Return the [X, Y] coordinate for the center point of the cell that contains the specified text.  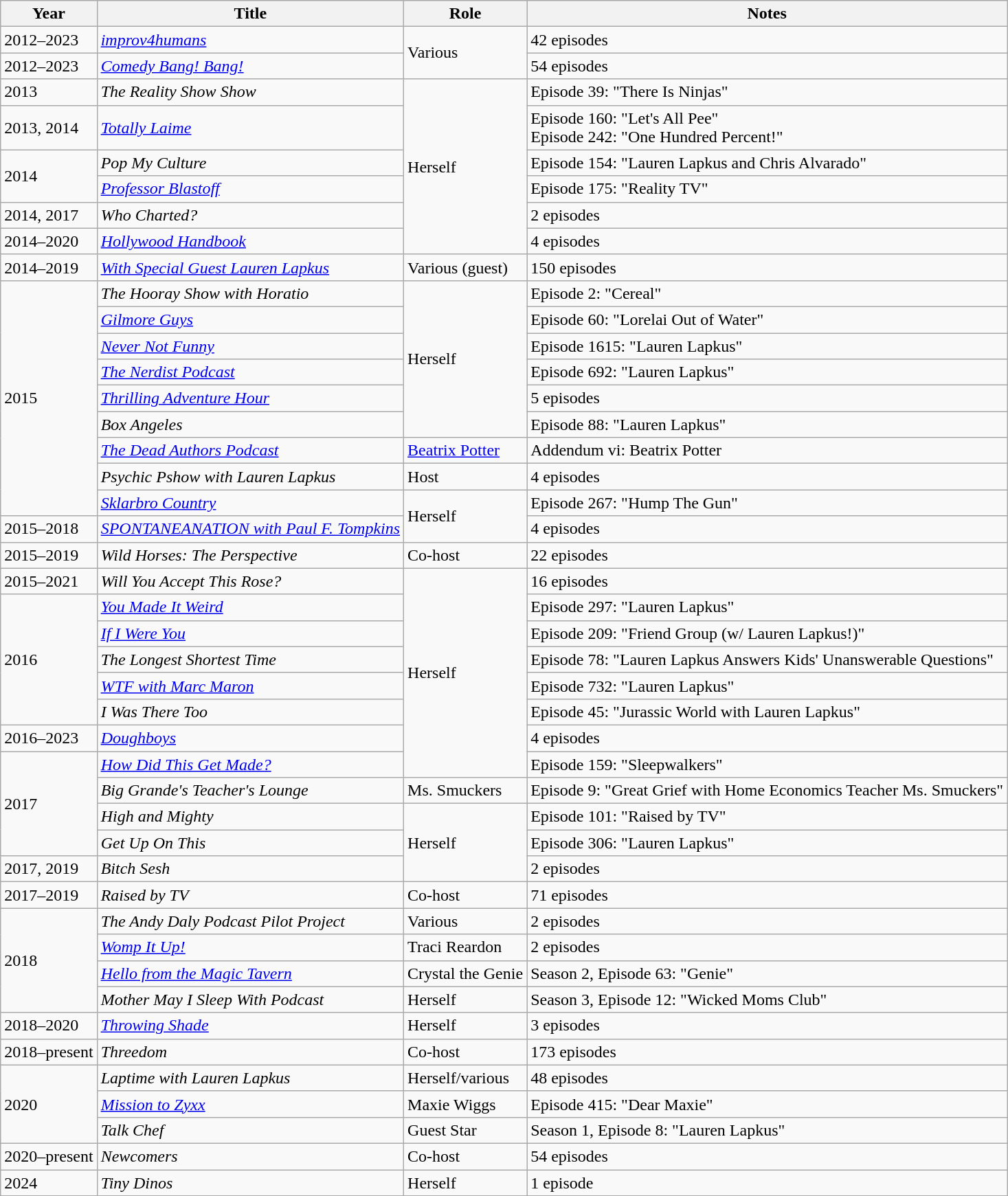
Episode 2: "Cereal" [767, 293]
Tiny Dinos [250, 1182]
1 episode [767, 1182]
Various (guest) [466, 267]
Episode 415: "Dear Maxie" [767, 1104]
Hollywood Handbook [250, 241]
48 episodes [767, 1078]
Who Charted? [250, 215]
Season 3, Episode 12: "Wicked Moms Club" [767, 1000]
2014–2020 [49, 241]
If I Were You [250, 633]
Notes [767, 14]
Gilmore Guys [250, 319]
improv4humans [250, 40]
Episode 267: "Hump The Gun" [767, 503]
2016 [49, 659]
Episode 692: "Lauren Lapkus" [767, 372]
Episode 175: "Reality TV" [767, 189]
Maxie Wiggs [466, 1104]
Threedom [250, 1052]
How Did This Get Made? [250, 765]
2015 [49, 398]
2017, 2019 [49, 869]
Womp It Up! [250, 947]
Episode 154: "Lauren Lapkus and Chris Alvarado" [767, 163]
Episode 88: "Lauren Lapkus" [767, 425]
2015–2018 [49, 529]
Guest Star [466, 1130]
2024 [49, 1182]
The Reality Show Show [250, 92]
The Andy Daly Podcast Pilot Project [250, 921]
2014–2019 [49, 267]
The Nerdist Podcast [250, 372]
Episode 101: "Raised by TV" [767, 817]
3 episodes [767, 1026]
Bitch Sesh [250, 869]
Ms. Smuckers [466, 791]
42 episodes [767, 40]
Crystal the Genie [466, 973]
Episode 297: "Lauren Lapkus" [767, 607]
I Was There Too [250, 712]
Season 2, Episode 63: "Genie" [767, 973]
Thrilling Adventure Hour [250, 398]
Traci Reardon [466, 947]
Episode 159: "Sleepwalkers" [767, 765]
Role [466, 14]
Throwing Shade [250, 1026]
Season 1, Episode 8: "Lauren Lapkus" [767, 1130]
Host [466, 477]
Episode 732: "Lauren Lapkus" [767, 686]
WTF with Marc Maron [250, 686]
With Special Guest Lauren Lapkus [250, 267]
You Made It Weird [250, 607]
2020 [49, 1104]
22 episodes [767, 555]
2020–present [49, 1156]
150 episodes [767, 267]
Mission to Zyxx [250, 1104]
Episode 60: "Lorelai Out of Water" [767, 319]
Will You Accept This Rose? [250, 581]
2016–2023 [49, 738]
Laptime with Lauren Lapkus [250, 1078]
Year [49, 14]
2015–2019 [49, 555]
Episode 209: "Friend Group (w/ Lauren Lapkus!)" [767, 633]
2018–2020 [49, 1026]
Beatrix Potter [466, 451]
The Longest Shortest Time [250, 659]
173 episodes [767, 1052]
Wild Horses: The Perspective [250, 555]
SPONTANEANATION with Paul F. Tompkins [250, 529]
Get Up On This [250, 843]
Episode 1615: "Lauren Lapkus" [767, 346]
Professor Blastoff [250, 189]
Box Angeles [250, 425]
5 episodes [767, 398]
Pop My Culture [250, 163]
2014 [49, 176]
Addendum vi: Beatrix Potter [767, 451]
Never Not Funny [250, 346]
Big Grande's Teacher's Lounge [250, 791]
High and Mighty [250, 817]
Newcomers [250, 1156]
Mother May I Sleep With Podcast [250, 1000]
Episode 45: "Jurassic World with Lauren Lapkus" [767, 712]
Title [250, 14]
The Dead Authors Podcast [250, 451]
Totally Laime [250, 128]
2013 [49, 92]
Episode 9: "Great Grief with Home Economics Teacher Ms. Smuckers" [767, 791]
Raised by TV [250, 895]
Doughboys [250, 738]
Episode 306: "Lauren Lapkus" [767, 843]
71 episodes [767, 895]
2018 [49, 960]
Talk Chef [250, 1130]
2018–present [49, 1052]
Sklarbro Country [250, 503]
16 episodes [767, 581]
The Hooray Show with Horatio [250, 293]
Episode 39: "There Is Ninjas" [767, 92]
Comedy Bang! Bang! [250, 66]
2015–2021 [49, 581]
2013, 2014 [49, 128]
Psychic Pshow with Lauren Lapkus [250, 477]
Episode 160: "Let's All Pee"Episode 242: "One Hundred Percent!" [767, 128]
Herself/various [466, 1078]
Episode 78: "Lauren Lapkus Answers Kids' Unanswerable Questions" [767, 659]
2017–2019 [49, 895]
2017 [49, 804]
2014, 2017 [49, 215]
Hello from the Magic Tavern [250, 973]
